Extract the [X, Y] coordinate from the center of the cell holding the provided text.  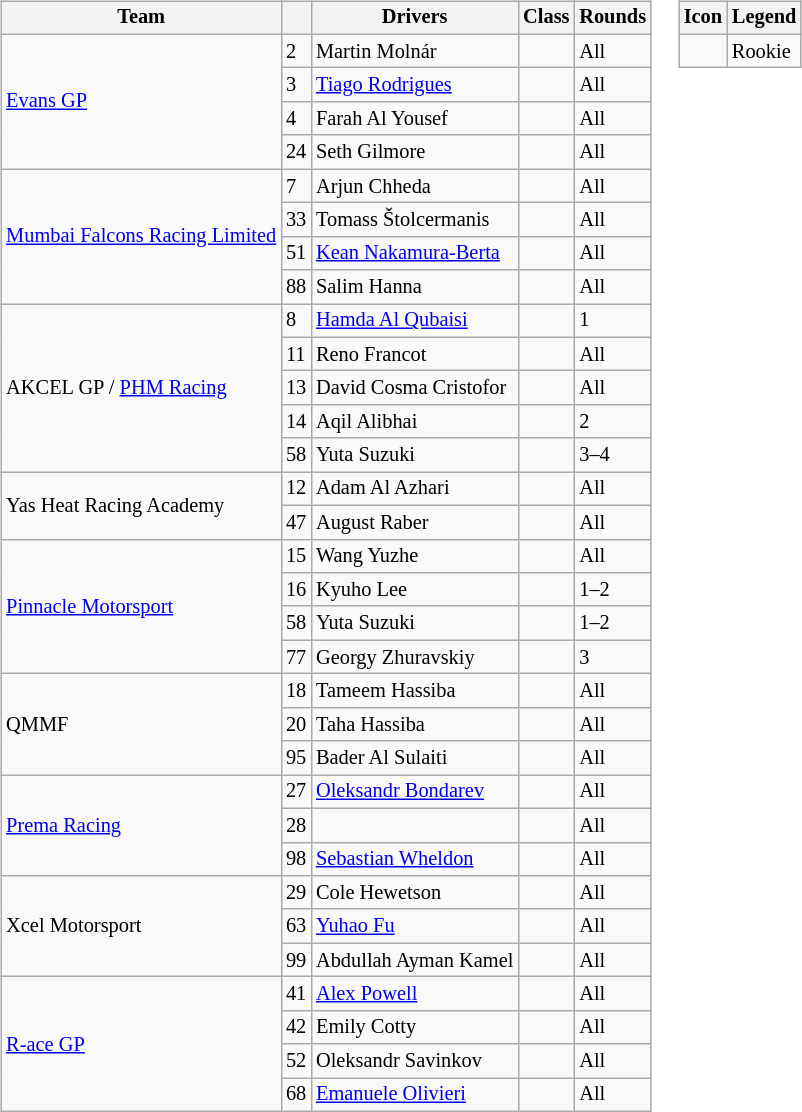
Tiago Rodrigues [414, 85]
Legend [764, 18]
Martin Molnár [414, 51]
Alex Powell [414, 994]
88 [296, 287]
Oleksandr Savinkov [414, 1061]
3–4 [612, 455]
41 [296, 994]
27 [296, 792]
Arjun Chheda [414, 186]
Salim Hanna [414, 287]
Class [546, 18]
August Raber [414, 522]
Team [141, 18]
Mumbai Falcons Racing Limited [141, 236]
1 [612, 321]
8 [296, 321]
33 [296, 220]
Georgy Zhuravskiy [414, 657]
95 [296, 758]
68 [296, 1095]
Yuhao Fu [414, 926]
Emanuele Olivieri [414, 1095]
Emily Cotty [414, 1027]
42 [296, 1027]
Xcel Motorsport [141, 926]
Hamda Al Qubaisi [414, 321]
15 [296, 556]
14 [296, 422]
Bader Al Sulaiti [414, 758]
Sebastian Wheldon [414, 859]
Oleksandr Bondarev [414, 792]
Kean Nakamura-Berta [414, 253]
Evans GP [141, 102]
Rookie [764, 51]
R-ace GP [141, 1044]
Wang Yuzhe [414, 556]
16 [296, 590]
QMMF [141, 724]
David Cosma Cristofor [414, 388]
47 [296, 522]
13 [296, 388]
11 [296, 354]
77 [296, 657]
Icon [703, 18]
Aqil Alibhai [414, 422]
Kyuho Lee [414, 590]
7 [296, 186]
Yas Heat Racing Academy [141, 506]
20 [296, 724]
Farah Al Yousef [414, 119]
12 [296, 489]
63 [296, 926]
Prema Racing [141, 826]
Rounds [612, 18]
Drivers [414, 18]
29 [296, 893]
24 [296, 152]
AKCEL GP / PHM Racing [141, 388]
18 [296, 691]
52 [296, 1061]
51 [296, 253]
Taha Hassiba [414, 724]
28 [296, 825]
Tomass Štolcermanis [414, 220]
Pinnacle Motorsport [141, 606]
Reno Francot [414, 354]
Seth Gilmore [414, 152]
98 [296, 859]
99 [296, 960]
Adam Al Azhari [414, 489]
Cole Hewetson [414, 893]
4 [296, 119]
Abdullah Ayman Kamel [414, 960]
Tameem Hassiba [414, 691]
